Return (X, Y) of the center of cell containing provided text 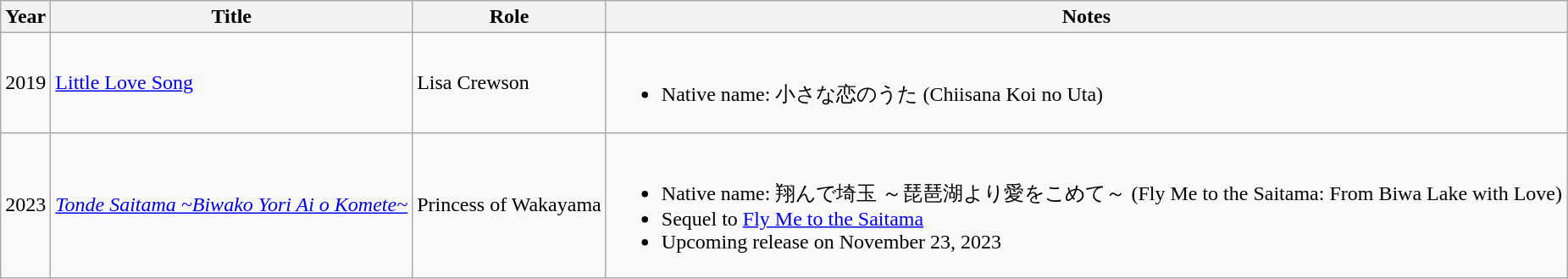
Year (25, 17)
Little Love Song (232, 83)
2023 (25, 205)
Tonde Saitama ~Biwako Yori Ai o Komete~ (232, 205)
2019 (25, 83)
Native name: 小さな恋のうた (Chiisana Koi no Uta) (1086, 83)
Title (232, 17)
Native name: 翔んで埼玉 ～琵琶湖より愛をこめて～ (Fly Me to the Saitama: From Biwa Lake with Love)Sequel to Fly Me to the SaitamaUpcoming release on November 23, 2023 (1086, 205)
Role (510, 17)
Lisa Crewson (510, 83)
Notes (1086, 17)
Princess of Wakayama (510, 205)
